Determine the (X, Y) coordinate at the center of the cell enclosing the given text.  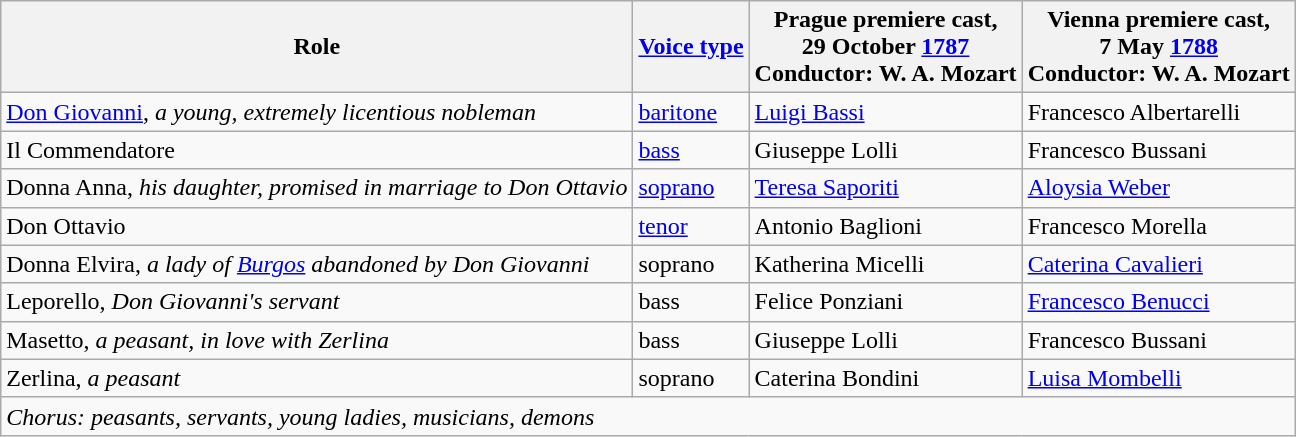
Aloysia Weber (1158, 188)
Caterina Bondini (886, 378)
Chorus: peasants, servants, young ladies, musicians, demons (648, 416)
Teresa Saporiti (886, 188)
Don Giovanni, a young, extremely licentious nobleman (317, 112)
tenor (691, 226)
Donna Elvira, a lady of Burgos abandoned by Don Giovanni (317, 264)
Caterina Cavalieri (1158, 264)
Katherina Micelli (886, 264)
Role (317, 47)
Vienna premiere cast,7 May 1788Conductor: W. A. Mozart (1158, 47)
Don Ottavio (317, 226)
Masetto, a peasant, in love with Zerlina (317, 340)
Antonio Baglioni (886, 226)
Felice Ponziani (886, 302)
Voice type (691, 47)
Il Commendatore (317, 150)
Francesco Benucci (1158, 302)
Leporello, Don Giovanni's servant (317, 302)
Donna Anna, his daughter, promised in marriage to Don Ottavio (317, 188)
Luigi Bassi (886, 112)
baritone (691, 112)
Francesco Morella (1158, 226)
Prague premiere cast,29 October 1787Conductor: W. A. Mozart (886, 47)
Francesco Albertarelli (1158, 112)
Zerlina, a peasant (317, 378)
Luisa Mombelli (1158, 378)
